Identify which cell holds the provided text, then report its (x, y) central coordinate. 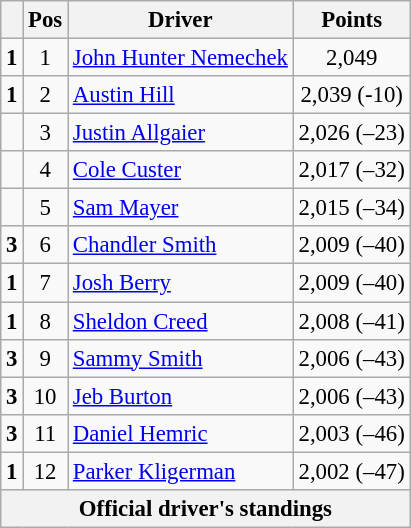
2,039 (-10) (352, 95)
Cole Custer (181, 170)
John Hunter Nemechek (181, 58)
Daniel Hemric (181, 433)
2,015 (–34) (352, 208)
Austin Hill (181, 95)
2 (46, 95)
2,002 (–47) (352, 471)
2,026 (–23) (352, 133)
Official driver's standings (206, 509)
Points (352, 20)
Parker Kligerman (181, 471)
2,003 (–46) (352, 433)
Chandler Smith (181, 245)
5 (46, 208)
8 (46, 321)
11 (46, 433)
Jeb Burton (181, 396)
Pos (46, 20)
Josh Berry (181, 283)
4 (46, 170)
Justin Allgaier (181, 133)
10 (46, 396)
9 (46, 358)
12 (46, 471)
2,049 (352, 58)
Sheldon Creed (181, 321)
2,008 (–41) (352, 321)
6 (46, 245)
2,017 (–32) (352, 170)
7 (46, 283)
Sammy Smith (181, 358)
Sam Mayer (181, 208)
Driver (181, 20)
